Detect which cell encompasses the target text, then output its (X, Y) center coordinate. 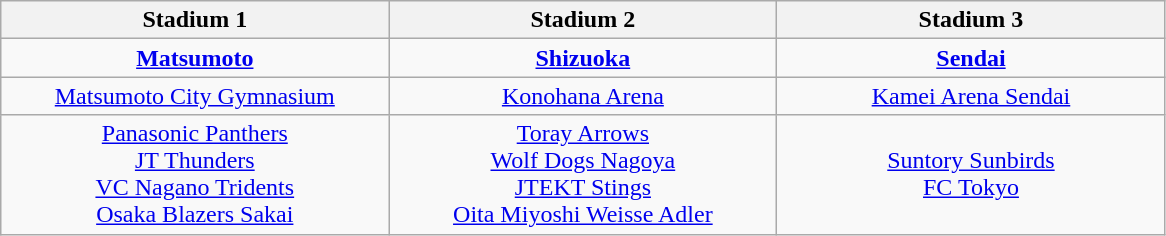
Toray ArrowsWolf Dogs NagoyaJTEKT StingsOita Miyoshi Weisse Adler (583, 174)
Stadium 3 (971, 20)
Stadium 2 (583, 20)
Matsumoto (195, 58)
Shizuoka (583, 58)
Kamei Arena Sendai (971, 96)
Matsumoto City Gymnasium (195, 96)
Stadium 1 (195, 20)
Panasonic PanthersJT ThundersVC Nagano TridentsOsaka Blazers Sakai (195, 174)
Sendai (971, 58)
Konohana Arena (583, 96)
Suntory SunbirdsFC Tokyo (971, 174)
